Locate the cell with the specified text and output its [X, Y] center coordinate. 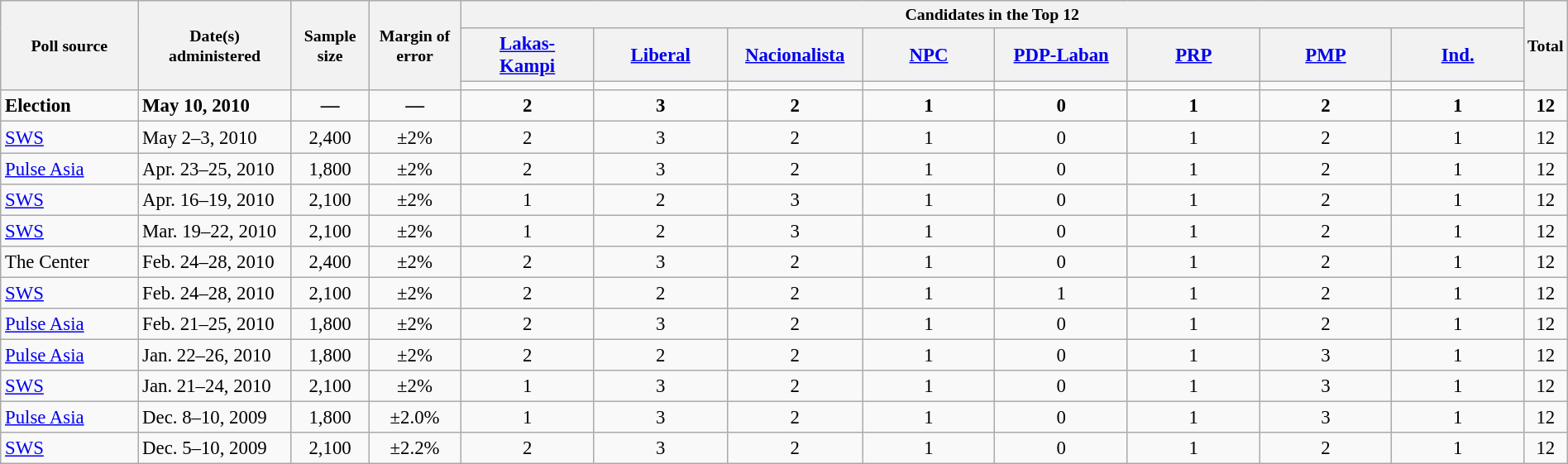
Date(s) administered [215, 46]
Samplesize [329, 46]
Liberal [660, 55]
The Center [69, 262]
±2.2% [415, 448]
Lakas-Kampi [528, 55]
Jan. 21–24, 2010 [215, 386]
Mar. 19–22, 2010 [215, 231]
Total [1545, 46]
Nacionalista [795, 55]
NPC [929, 55]
±2.0% [415, 417]
Ind. [1457, 55]
Apr. 16–19, 2010 [215, 199]
PMP [1326, 55]
Feb. 21–25, 2010 [215, 324]
Dec. 8–10, 2009 [215, 417]
Margin oferror [415, 46]
PDP-Laban [1062, 55]
PRP [1193, 55]
Jan. 22–26, 2010 [215, 355]
Poll source [69, 46]
May 10, 2010 [215, 107]
Election [69, 107]
Apr. 23–25, 2010 [215, 169]
Dec. 5–10, 2009 [215, 448]
Candidates in the Top 12 [992, 15]
May 2–3, 2010 [215, 137]
